Detect which cell encompasses the target text, then output its [X, Y] center coordinate. 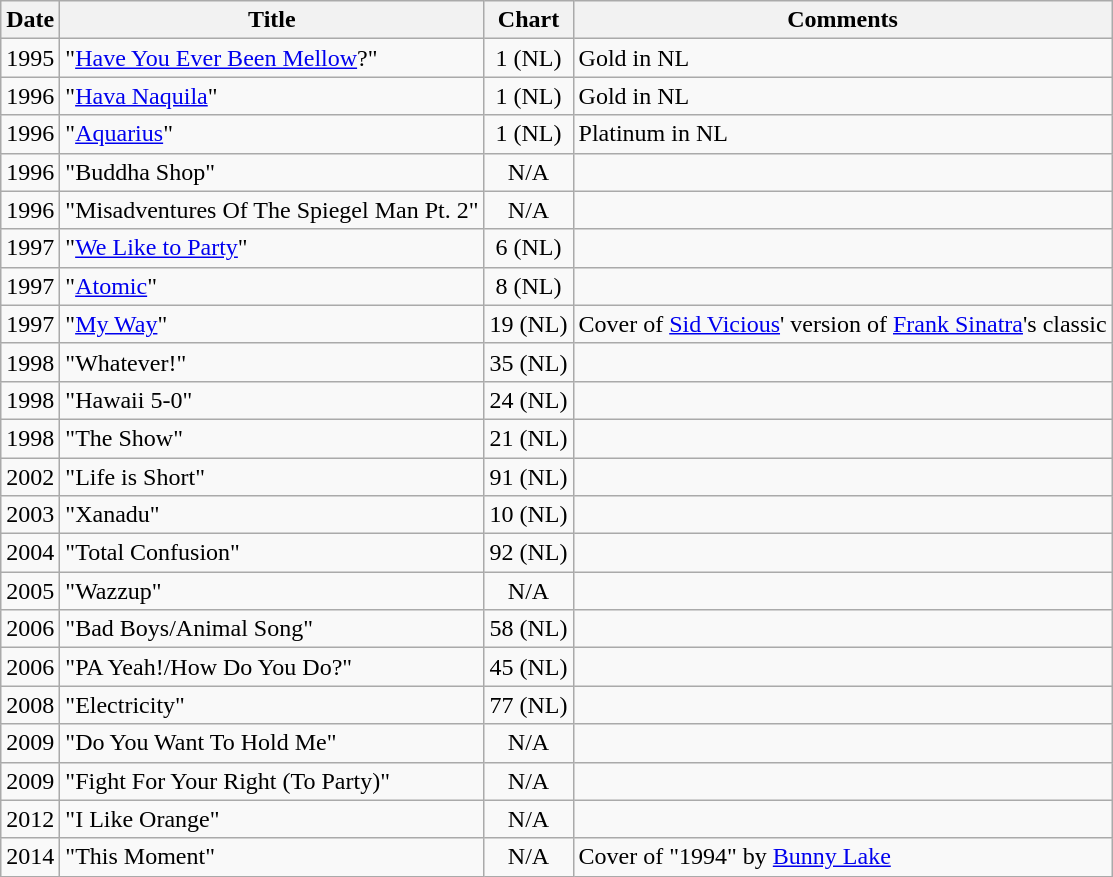
2002 [30, 477]
Chart [528, 20]
"Aquarius" [272, 134]
"Whatever!" [272, 362]
35 (NL) [528, 362]
Date [30, 20]
"Electricity" [272, 705]
Comments [842, 20]
19 (NL) [528, 324]
"I Like Orange" [272, 819]
"Atomic" [272, 286]
"Bad Boys/Animal Song" [272, 629]
6 (NL) [528, 248]
"The Show" [272, 438]
"Hava Naquila" [272, 96]
2003 [30, 515]
2004 [30, 553]
"Xanadu" [272, 515]
21 (NL) [528, 438]
2008 [30, 705]
"This Moment" [272, 857]
45 (NL) [528, 667]
"Hawaii 5-0" [272, 400]
24 (NL) [528, 400]
"Misadventures Of The Spiegel Man Pt. 2" [272, 210]
2005 [30, 591]
92 (NL) [528, 553]
"Do You Want To Hold Me" [272, 743]
58 (NL) [528, 629]
"Buddha Shop" [272, 172]
"My Way" [272, 324]
"Have You Ever Been Mellow?" [272, 58]
10 (NL) [528, 515]
Platinum in NL [842, 134]
"Wazzup" [272, 591]
2014 [30, 857]
Cover of "1994" by Bunny Lake [842, 857]
2012 [30, 819]
91 (NL) [528, 477]
"Life is Short" [272, 477]
"We Like to Party" [272, 248]
"Fight For Your Right (To Party)" [272, 781]
1995 [30, 58]
"PA Yeah!/How Do You Do?" [272, 667]
"Total Confusion" [272, 553]
8 (NL) [528, 286]
Cover of Sid Vicious' version of Frank Sinatra's classic [842, 324]
77 (NL) [528, 705]
Title [272, 20]
